Determine the [x, y] coordinate at the center of the cell enclosing the given text.  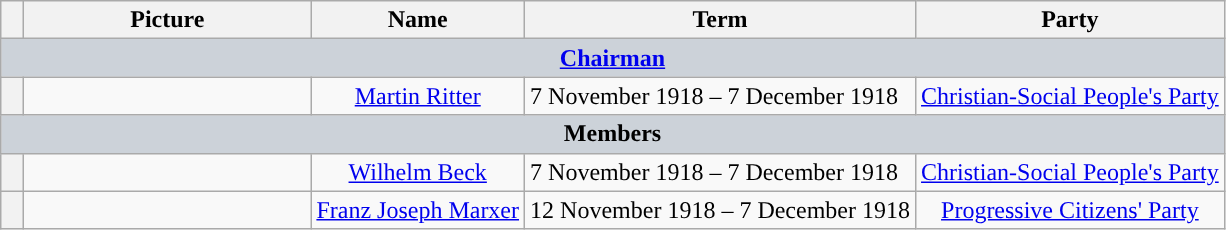
Progressive Citizens' Party [1070, 210]
Picture [168, 20]
Wilhelm Beck [418, 172]
Party [1070, 20]
Members [612, 134]
Franz Joseph Marxer [418, 210]
12 November 1918 – 7 December 1918 [720, 210]
Name [418, 20]
Term [720, 20]
Chairman [612, 58]
Martin Ritter [418, 96]
